Capture the cell that displays the provided text and extract its (X, Y) central coordinate. 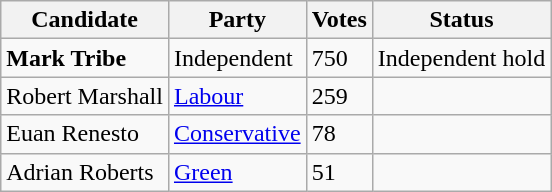
Conservative (237, 134)
Votes (339, 20)
Status (461, 20)
51 (339, 172)
Independent (237, 58)
Labour (237, 96)
Candidate (85, 20)
78 (339, 134)
Independent hold (461, 58)
Mark Tribe (85, 58)
259 (339, 96)
Party (237, 20)
Euan Renesto (85, 134)
Robert Marshall (85, 96)
Adrian Roberts (85, 172)
750 (339, 58)
Green (237, 172)
